Identify which cell holds the provided text, then report its (x, y) central coordinate. 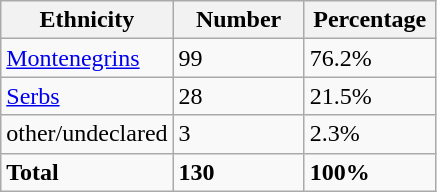
99 (238, 58)
3 (238, 134)
100% (370, 172)
76.2% (370, 58)
Percentage (370, 20)
Ethnicity (87, 20)
21.5% (370, 96)
Montenegrins (87, 58)
28 (238, 96)
other/undeclared (87, 134)
Total (87, 172)
130 (238, 172)
Serbs (87, 96)
2.3% (370, 134)
Number (238, 20)
